From the cell containing the given text, extract its center point as (X, Y) coordinate. 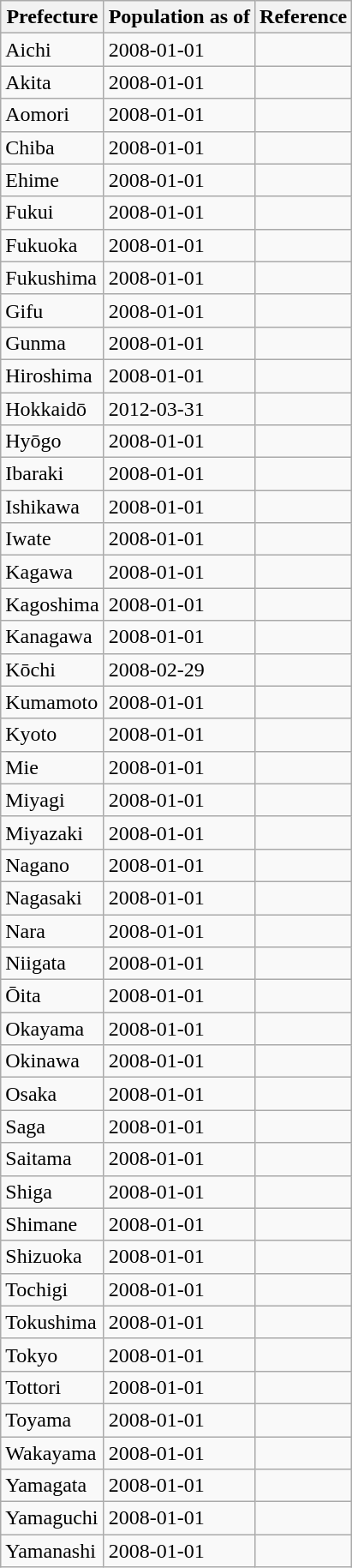
Fukui (52, 213)
Shizuoka (52, 1257)
Yamagata (52, 1486)
Nara (52, 930)
Hokkaidō (52, 409)
Reference (303, 17)
Okayama (52, 1029)
Kanagawa (52, 637)
Shiga (52, 1192)
Tottori (52, 1387)
Gifu (52, 310)
Wakayama (52, 1453)
Hiroshima (52, 375)
Toyama (52, 1420)
Hyōgo (52, 442)
Tochigi (52, 1289)
Miyagi (52, 800)
Niigata (52, 964)
Prefecture (52, 17)
Kyoto (52, 735)
Miyazaki (52, 832)
Saitama (52, 1159)
Kumamoto (52, 702)
2008-02-29 (179, 670)
Tokyo (52, 1355)
Nagano (52, 865)
Kōchi (52, 670)
Saga (52, 1126)
Fukuoka (52, 245)
Gunma (52, 343)
Ōita (52, 996)
Population as of (179, 17)
Chiba (52, 147)
Yamaguchi (52, 1518)
2012-03-31 (179, 409)
Nagasaki (52, 898)
Aichi (52, 50)
Yamanashi (52, 1551)
Ishikawa (52, 507)
Ibaraki (52, 474)
Ehime (52, 180)
Osaka (52, 1094)
Tokushima (52, 1322)
Fukushima (52, 278)
Akita (52, 82)
Kagawa (52, 572)
Okinawa (52, 1061)
Kagoshima (52, 604)
Iwate (52, 539)
Mie (52, 767)
Shimane (52, 1224)
Aomori (52, 115)
